Return [x, y] of the center of cell containing provided text 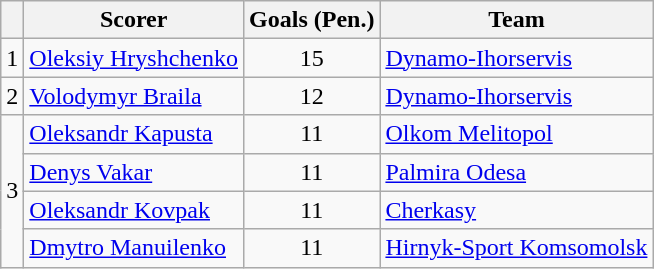
Goals (Pen.) [312, 20]
2 [12, 96]
Palmira Odesa [516, 172]
3 [12, 191]
Volodymyr Braila [134, 96]
Team [516, 20]
Denys Vakar [134, 172]
Oleksandr Kovpak [134, 210]
Oleksandr Kapusta [134, 134]
Oleksiy Hryshchenko [134, 58]
Olkom Melitopol [516, 134]
Hirnyk-Sport Komsomolsk [516, 248]
1 [12, 58]
15 [312, 58]
12 [312, 96]
Cherkasy [516, 210]
Dmytro Manuilenko [134, 248]
Scorer [134, 20]
